Determine the [x, y] coordinate at the center of the cell enclosing the given text.  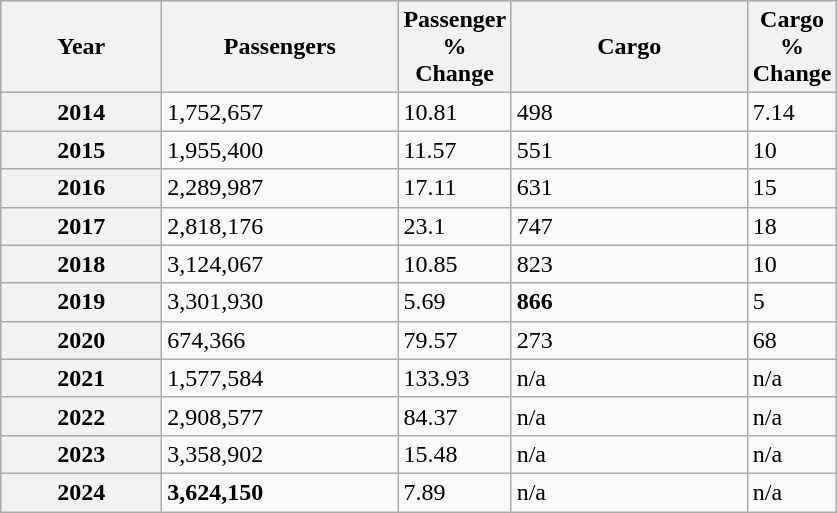
551 [629, 150]
Cargo [629, 47]
3,301,930 [280, 302]
2021 [82, 378]
15 [792, 188]
5.69 [454, 302]
3,624,150 [280, 492]
2,818,176 [280, 226]
1,752,657 [280, 112]
2016 [82, 188]
Passengers [280, 47]
68 [792, 340]
273 [629, 340]
3,358,902 [280, 454]
2015 [82, 150]
18 [792, 226]
2018 [82, 264]
2019 [82, 302]
1,955,400 [280, 150]
674,366 [280, 340]
498 [629, 112]
7.89 [454, 492]
15.48 [454, 454]
2014 [82, 112]
747 [629, 226]
823 [629, 264]
2017 [82, 226]
2,289,987 [280, 188]
10.85 [454, 264]
2022 [82, 416]
631 [629, 188]
2023 [82, 454]
2020 [82, 340]
2024 [82, 492]
Year [82, 47]
Passenger % Change [454, 47]
7.14 [792, 112]
10.81 [454, 112]
5 [792, 302]
17.11 [454, 188]
Cargo % Change [792, 47]
11.57 [454, 150]
866 [629, 302]
2,908,577 [280, 416]
133.93 [454, 378]
23.1 [454, 226]
1,577,584 [280, 378]
79.57 [454, 340]
3,124,067 [280, 264]
84.37 [454, 416]
